Determine the (x, y) coordinate at the center of the cell enclosing the given text.  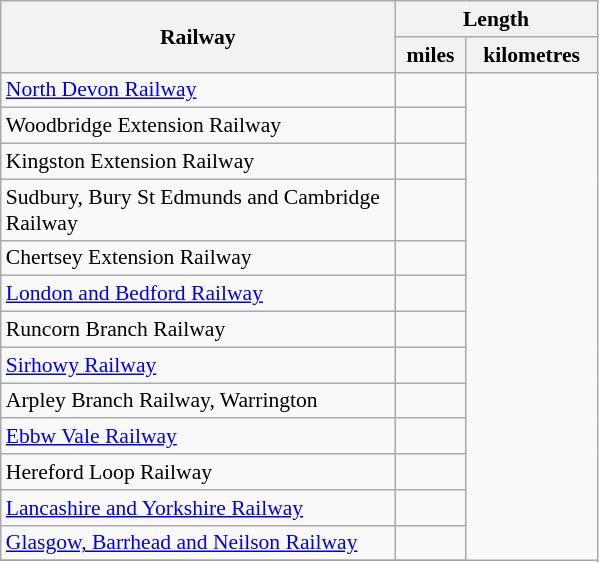
Railway (198, 36)
Kingston Extension Railway (198, 162)
Runcorn Branch Railway (198, 330)
Arpley Branch Railway, Warrington (198, 401)
Chertsey Extension Railway (198, 258)
kilometres (532, 55)
Length (496, 19)
miles (430, 55)
Hereford Loop Railway (198, 472)
North Devon Railway (198, 90)
Woodbridge Extension Railway (198, 126)
Sudbury, Bury St Edmunds and Cambridge Railway (198, 210)
Glasgow, Barrhead and Neilson Railway (198, 543)
Lancashire and Yorkshire Railway (198, 508)
Ebbw Vale Railway (198, 437)
Sirhowy Railway (198, 365)
London and Bedford Railway (198, 294)
